Search for the cell housing the specified text and yield its [x, y] center coordinate. 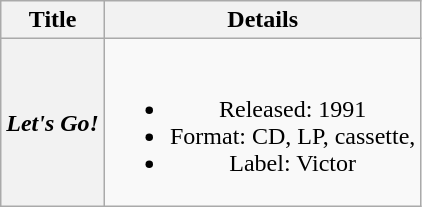
Details [262, 20]
Let's Go! [53, 122]
Title [53, 20]
Released: 1991Format: CD, LP, cassette,Label: Victor [262, 122]
